Search for the cell housing the specified text and yield its (X, Y) center coordinate. 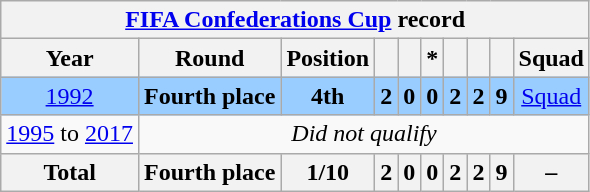
Round (209, 58)
Total (70, 172)
1/10 (328, 172)
FIFA Confederations Cup record (296, 20)
Position (328, 58)
1995 to 2017 (70, 134)
Year (70, 58)
Did not qualify (364, 134)
4th (328, 96)
* (432, 58)
– (551, 172)
1992 (70, 96)
